Find where the given text appears and provide that cell's center as [x, y] coordinate. 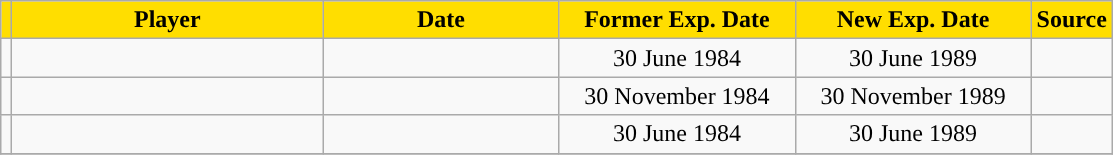
Former Exp. Date [677, 20]
30 November 1989 [913, 96]
New Exp. Date [913, 20]
Player [168, 20]
30 November 1984 [677, 96]
Date [441, 20]
Source [1072, 20]
